Search for the cell housing the specified text and yield its (x, y) center coordinate. 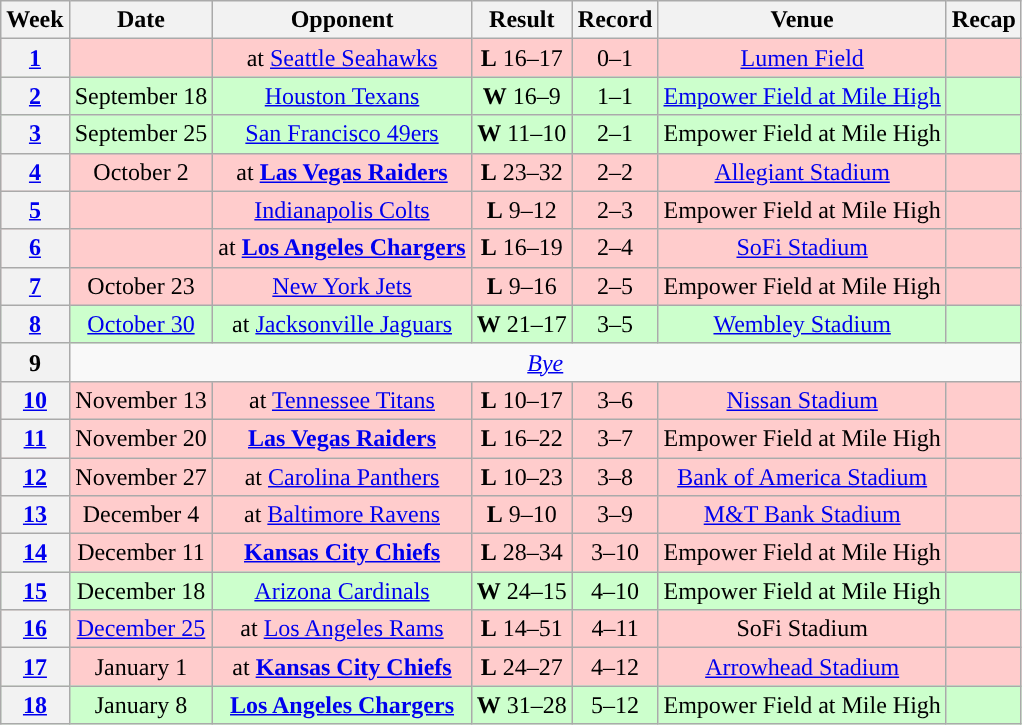
L 24–27 (522, 667)
Lumen Field (802, 58)
6 (35, 248)
L 10–17 (522, 400)
Arizona Cardinals (342, 591)
L 28–34 (522, 553)
January 8 (141, 705)
2–3 (615, 210)
M&T Bank Stadium (802, 515)
Opponent (342, 20)
December 18 (141, 591)
December 25 (141, 629)
at Kansas City Chiefs (342, 667)
at Carolina Panthers (342, 477)
4–11 (615, 629)
Result (522, 20)
7 (35, 286)
3–6 (615, 400)
Nissan Stadium (802, 400)
January 1 (141, 667)
3–9 (615, 515)
3–10 (615, 553)
October 2 (141, 172)
Indianapolis Colts (342, 210)
September 18 (141, 96)
2–5 (615, 286)
16 (35, 629)
December 11 (141, 553)
Venue (802, 20)
Houston Texans (342, 96)
W 11–10 (522, 134)
at Jacksonville Jaguars (342, 324)
October 30 (141, 324)
1–1 (615, 96)
at Las Vegas Raiders (342, 172)
3–7 (615, 438)
at Los Angeles Rams (342, 629)
San Francisco 49ers (342, 134)
1 (35, 58)
Record (615, 20)
at Los Angeles Chargers (342, 248)
Las Vegas Raiders (342, 438)
Bye (545, 362)
November 27 (141, 477)
15 (35, 591)
November 20 (141, 438)
Bank of America Stadium (802, 477)
18 (35, 705)
Kansas City Chiefs (342, 553)
Los Angeles Chargers (342, 705)
14 (35, 553)
L 16–22 (522, 438)
October 23 (141, 286)
December 4 (141, 515)
L 9–10 (522, 515)
10 (35, 400)
L 16–19 (522, 248)
November 13 (141, 400)
L 9–16 (522, 286)
W 31–28 (522, 705)
at Tennessee Titans (342, 400)
11 (35, 438)
4–12 (615, 667)
Date (141, 20)
L 23–32 (522, 172)
4 (35, 172)
8 (35, 324)
Wembley Stadium (802, 324)
New York Jets (342, 286)
17 (35, 667)
L 9–12 (522, 210)
2–1 (615, 134)
L 14–51 (522, 629)
W 16–9 (522, 96)
September 25 (141, 134)
5 (35, 210)
W 24–15 (522, 591)
2–2 (615, 172)
12 (35, 477)
L 10–23 (522, 477)
3–8 (615, 477)
2 (35, 96)
3–5 (615, 324)
2–4 (615, 248)
at Seattle Seahawks (342, 58)
13 (35, 515)
0–1 (615, 58)
3 (35, 134)
Week (35, 20)
9 (35, 362)
W 21–17 (522, 324)
Recap (984, 20)
at Baltimore Ravens (342, 515)
L 16–17 (522, 58)
Arrowhead Stadium (802, 667)
4–10 (615, 591)
Allegiant Stadium (802, 172)
5–12 (615, 705)
